Detect which cell encompasses the target text, then output its [x, y] center coordinate. 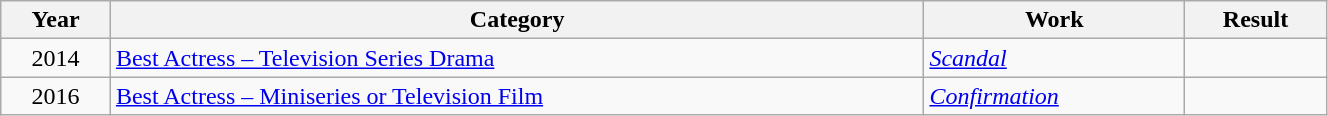
Year [56, 20]
Category [517, 20]
Work [1054, 20]
Scandal [1054, 58]
Result [1256, 20]
2014 [56, 58]
Confirmation [1054, 96]
2016 [56, 96]
Best Actress – Miniseries or Television Film [517, 96]
Best Actress – Television Series Drama [517, 58]
